Scan for the cell matching the given text and deliver its (x, y) coordinate at center. 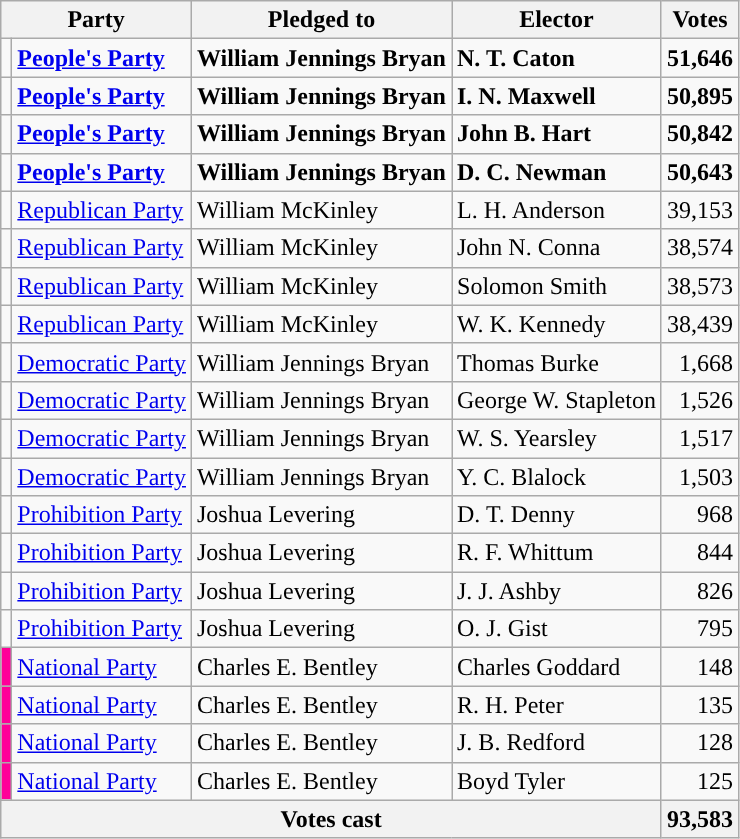
Pledged to (321, 20)
826 (700, 591)
50,643 (700, 172)
38,573 (700, 286)
968 (700, 515)
Votes (700, 20)
128 (700, 743)
R. H. Peter (557, 705)
Party (96, 20)
Solomon Smith (557, 286)
1,517 (700, 438)
1,668 (700, 362)
51,646 (700, 58)
50,842 (700, 134)
38,574 (700, 248)
Charles Goddard (557, 667)
Boyd Tyler (557, 781)
D. T. Denny (557, 515)
D. C. Newman (557, 172)
W. K. Kennedy (557, 324)
J. J. Ashby (557, 591)
O. J. Gist (557, 629)
1,503 (700, 477)
J. B. Redford (557, 743)
795 (700, 629)
Thomas Burke (557, 362)
John B. Hart (557, 134)
George W. Stapleton (557, 400)
N. T. Caton (557, 58)
Votes cast (332, 819)
I. N. Maxwell (557, 96)
Elector (557, 20)
50,895 (700, 96)
1,526 (700, 400)
Y. C. Blalock (557, 477)
39,153 (700, 210)
L. H. Anderson (557, 210)
93,583 (700, 819)
R. F. Whittum (557, 553)
125 (700, 781)
W. S. Yearsley (557, 438)
844 (700, 553)
135 (700, 705)
John N. Conna (557, 248)
148 (700, 667)
38,439 (700, 324)
